Determine the (X, Y) coordinate at the center of the cell enclosing the given text.  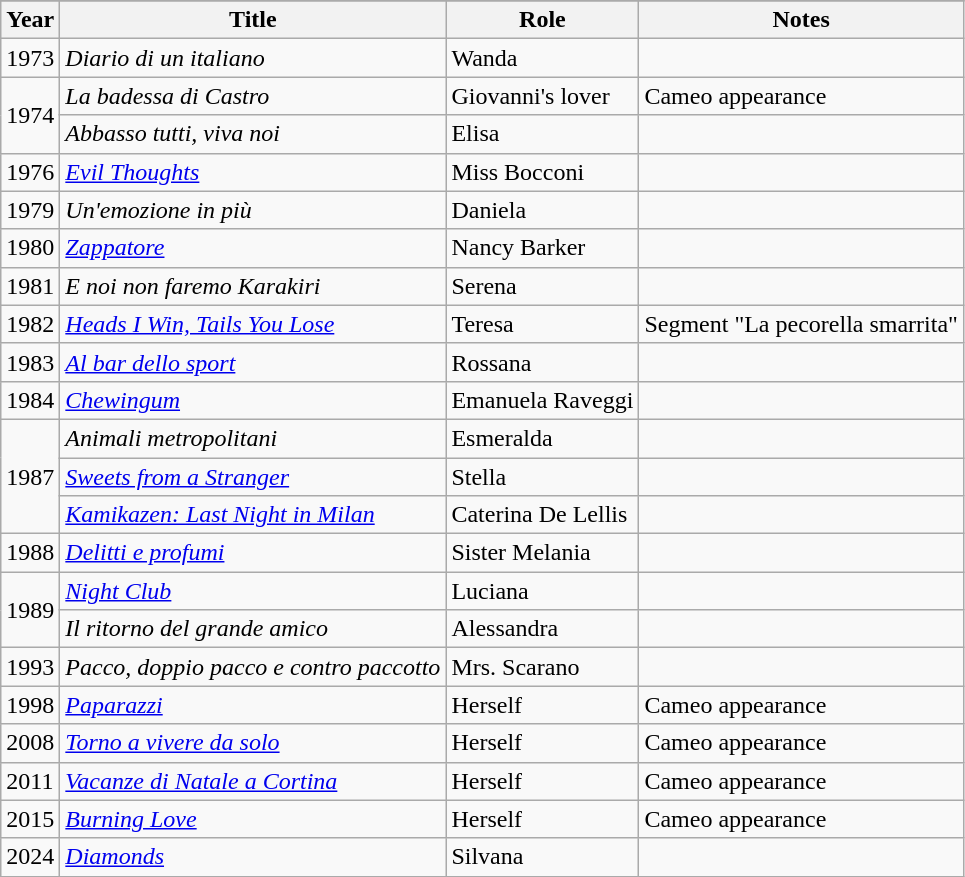
Evil Thoughts (253, 172)
Esmeralda (542, 438)
2011 (30, 781)
Luciana (542, 591)
Rossana (542, 362)
Burning Love (253, 819)
1984 (30, 400)
Delitti e profumi (253, 553)
Giovanni's lover (542, 96)
1993 (30, 667)
Un'emozione in più (253, 210)
1980 (30, 248)
1982 (30, 324)
Mrs. Scarano (542, 667)
Silvana (542, 857)
Il ritorno del grande amico (253, 629)
E noi non faremo Karakiri (253, 286)
1983 (30, 362)
Torno a vivere da solo (253, 743)
Paparazzi (253, 705)
1979 (30, 210)
Caterina De Lellis (542, 515)
Teresa (542, 324)
Diamonds (253, 857)
Sweets from a Stranger (253, 477)
Animali metropolitani (253, 438)
2024 (30, 857)
2008 (30, 743)
Wanda (542, 58)
Serena (542, 286)
Elisa (542, 134)
1976 (30, 172)
Chewingum (253, 400)
Year (30, 20)
Pacco, doppio pacco e contro paccotto (253, 667)
Diario di un italiano (253, 58)
Alessandra (542, 629)
1974 (30, 115)
Abbasso tutti, viva noi (253, 134)
Role (542, 20)
1987 (30, 476)
Segment "La pecorella smarrita" (802, 324)
Zappatore (253, 248)
Heads I Win, Tails You Lose (253, 324)
Daniela (542, 210)
Night Club (253, 591)
Title (253, 20)
Stella (542, 477)
1981 (30, 286)
1973 (30, 58)
Al bar dello sport (253, 362)
1988 (30, 553)
Nancy Barker (542, 248)
1989 (30, 610)
1998 (30, 705)
Miss Bocconi (542, 172)
Sister Melania (542, 553)
Vacanze di Natale a Cortina (253, 781)
Kamikazen: Last Night in Milan (253, 515)
2015 (30, 819)
La badessa di Castro (253, 96)
Notes (802, 20)
Emanuela Raveggi (542, 400)
